Pinpoint the cell where the given text exists, returning its [x, y] midpoint coordinate. 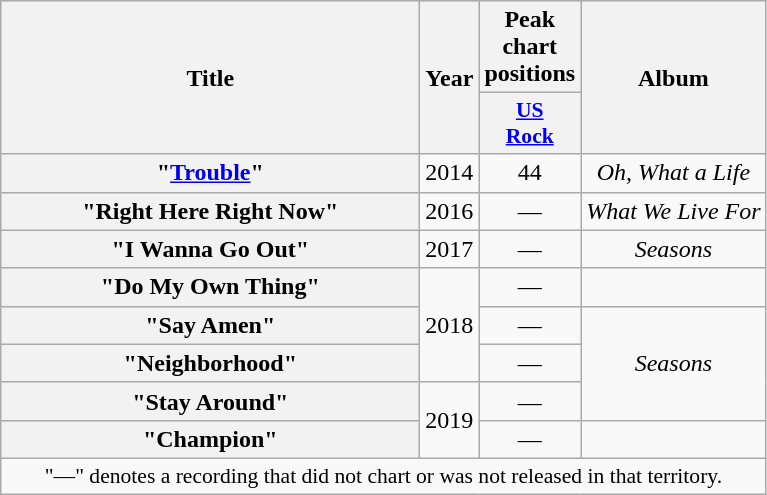
"Right Here Right Now" [210, 211]
"—" denotes a recording that did not chart or was not released in that territory. [384, 476]
Peak chart positions [530, 47]
44 [530, 173]
Title [210, 78]
2017 [450, 249]
USRock [530, 124]
2016 [450, 211]
"Say Amen" [210, 325]
"Champion" [210, 439]
What We Live For [674, 211]
"Stay Around" [210, 401]
"I Wanna Go Out" [210, 249]
"Trouble" [210, 173]
"Do My Own Thing" [210, 287]
Year [450, 78]
2018 [450, 325]
"Neighborhood" [210, 363]
Oh, What a Life [674, 173]
2014 [450, 173]
2019 [450, 420]
Album [674, 78]
